Find where the given text appears and provide that cell's center as [X, Y] coordinate. 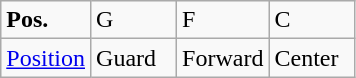
Forward [223, 58]
C [312, 20]
Center [312, 58]
Pos. [46, 20]
Guard [134, 58]
F [223, 20]
Position [46, 58]
G [134, 20]
